From the cell containing the given text, extract its center point as [X, Y] coordinate. 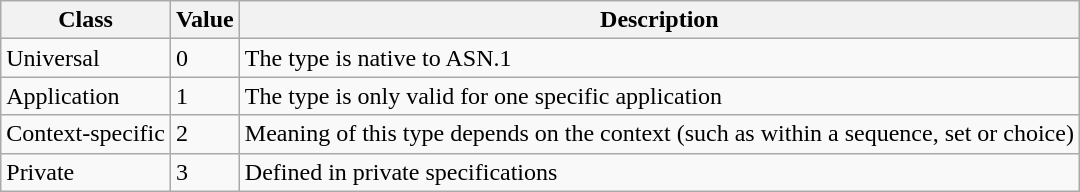
2 [204, 134]
1 [204, 96]
Universal [86, 58]
Application [86, 96]
Meaning of this type depends on the context (such as within a sequence, set or choice) [659, 134]
Class [86, 20]
Value [204, 20]
The type is native to ASN.1 [659, 58]
0 [204, 58]
The type is only valid for one specific application [659, 96]
Context-specific [86, 134]
Defined in private specifications [659, 172]
Description [659, 20]
Private [86, 172]
3 [204, 172]
